Provide the [X, Y] coordinate of the cell's center where the given text is located.  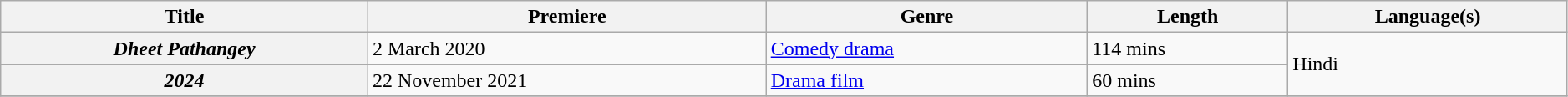
Length [1188, 17]
2024 [185, 80]
22 November 2021 [566, 80]
Genre [927, 17]
114 mins [1188, 48]
Language(s) [1428, 17]
Drama film [927, 80]
Dheet Pathangey [185, 48]
2 March 2020 [566, 48]
Title [185, 17]
Hindi [1428, 64]
Premiere [566, 17]
Comedy drama [927, 48]
60 mins [1188, 80]
